Determine the [X, Y] coordinate at the center of the cell enclosing the given text.  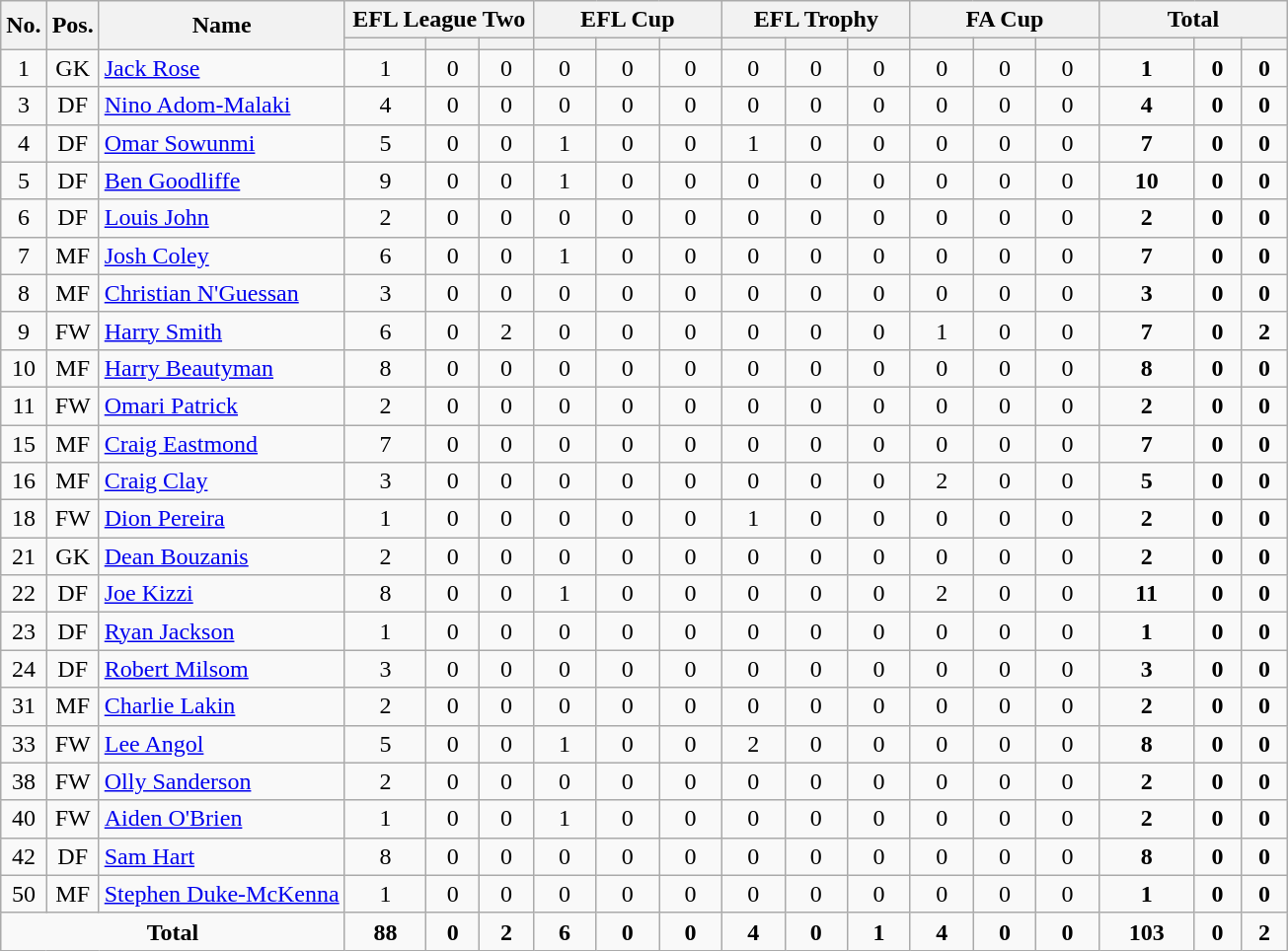
Omari Patrick [221, 405]
Josh Coley [221, 256]
42 [24, 856]
Craig Eastmond [221, 443]
Charlie Lakin [221, 706]
103 [1146, 931]
EFL League Two [438, 20]
Harry Smith [221, 330]
21 [24, 556]
Harry Beautyman [221, 368]
EFL Trophy [815, 20]
Craig Clay [221, 481]
24 [24, 669]
Nino Adom-Malaki [221, 106]
38 [24, 781]
23 [24, 631]
Ryan Jackson [221, 631]
18 [24, 519]
16 [24, 481]
No. [24, 26]
15 [24, 443]
22 [24, 594]
33 [24, 744]
Lee Angol [221, 744]
Jack Rose [221, 68]
Louis John [221, 218]
50 [24, 894]
Stephen Duke-McKenna [221, 894]
Joe Kizzi [221, 594]
EFL Cup [628, 20]
Dean Bouzanis [221, 556]
88 [385, 931]
Omar Sowunmi [221, 143]
Sam Hart [221, 856]
Robert Milsom [221, 669]
31 [24, 706]
40 [24, 819]
FA Cup [1005, 20]
Name [221, 26]
Dion Pereira [221, 519]
Olly Sanderson [221, 781]
Aiden O'Brien [221, 819]
Ben Goodliffe [221, 181]
Christian N'Guessan [221, 293]
Pos. [73, 26]
